Determine the [x, y] coordinate at the center of the cell enclosing the given text.  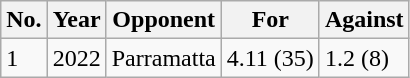
1.2 (8) [364, 58]
2022 [76, 58]
4.11 (35) [270, 58]
Against [364, 20]
For [270, 20]
No. [24, 20]
1 [24, 58]
Opponent [164, 20]
Parramatta [164, 58]
Year [76, 20]
